Find where the given text appears and provide that cell's center as (x, y) coordinate. 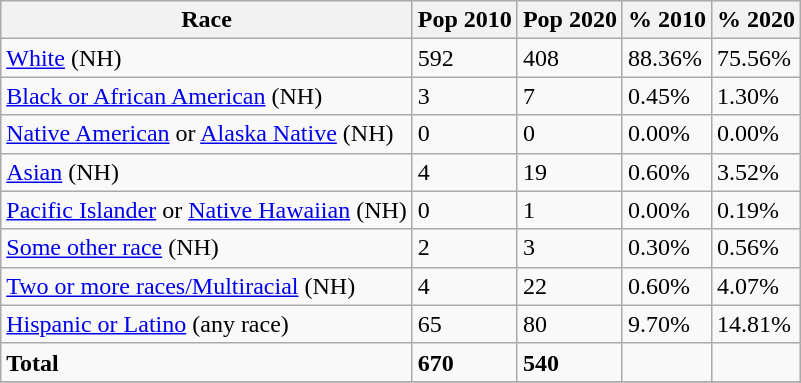
2 (464, 248)
0.56% (756, 248)
White (NH) (207, 58)
0.45% (666, 96)
Two or more races/Multiracial (NH) (207, 286)
670 (464, 362)
Race (207, 20)
Pacific Islander or Native Hawaiian (NH) (207, 210)
4.07% (756, 286)
22 (570, 286)
19 (570, 172)
80 (570, 324)
592 (464, 58)
0.30% (666, 248)
Native American or Alaska Native (NH) (207, 134)
88.36% (666, 58)
Asian (NH) (207, 172)
% 2010 (666, 20)
Some other race (NH) (207, 248)
7 (570, 96)
0.19% (756, 210)
3.52% (756, 172)
Pop 2010 (464, 20)
1 (570, 210)
408 (570, 58)
14.81% (756, 324)
% 2020 (756, 20)
Total (207, 362)
540 (570, 362)
9.70% (666, 324)
75.56% (756, 58)
Hispanic or Latino (any race) (207, 324)
65 (464, 324)
Black or African American (NH) (207, 96)
Pop 2020 (570, 20)
1.30% (756, 96)
